Pinpoint the cell where the given text exists, returning its [x, y] midpoint coordinate. 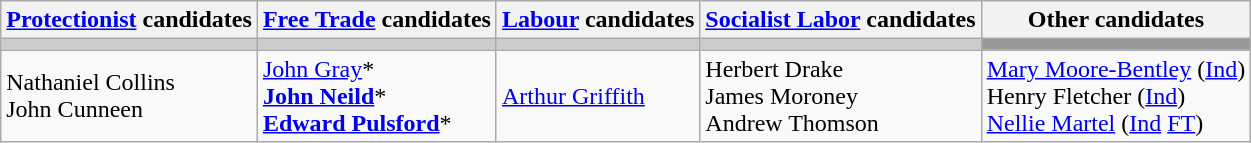
Other candidates [1116, 20]
Free Trade candidates [376, 20]
Arthur Griffith [598, 96]
John Gray*John Neild*Edward Pulsford* [376, 96]
Herbert DrakeJames MoroneyAndrew Thomson [840, 96]
Labour candidates [598, 20]
Protectionist candidates [130, 20]
Mary Moore-Bentley (Ind)Henry Fletcher (Ind)Nellie Martel (Ind FT) [1116, 96]
Nathaniel CollinsJohn Cunneen [130, 96]
Socialist Labor candidates [840, 20]
